Find where the given text appears and provide that cell's center as [x, y] coordinate. 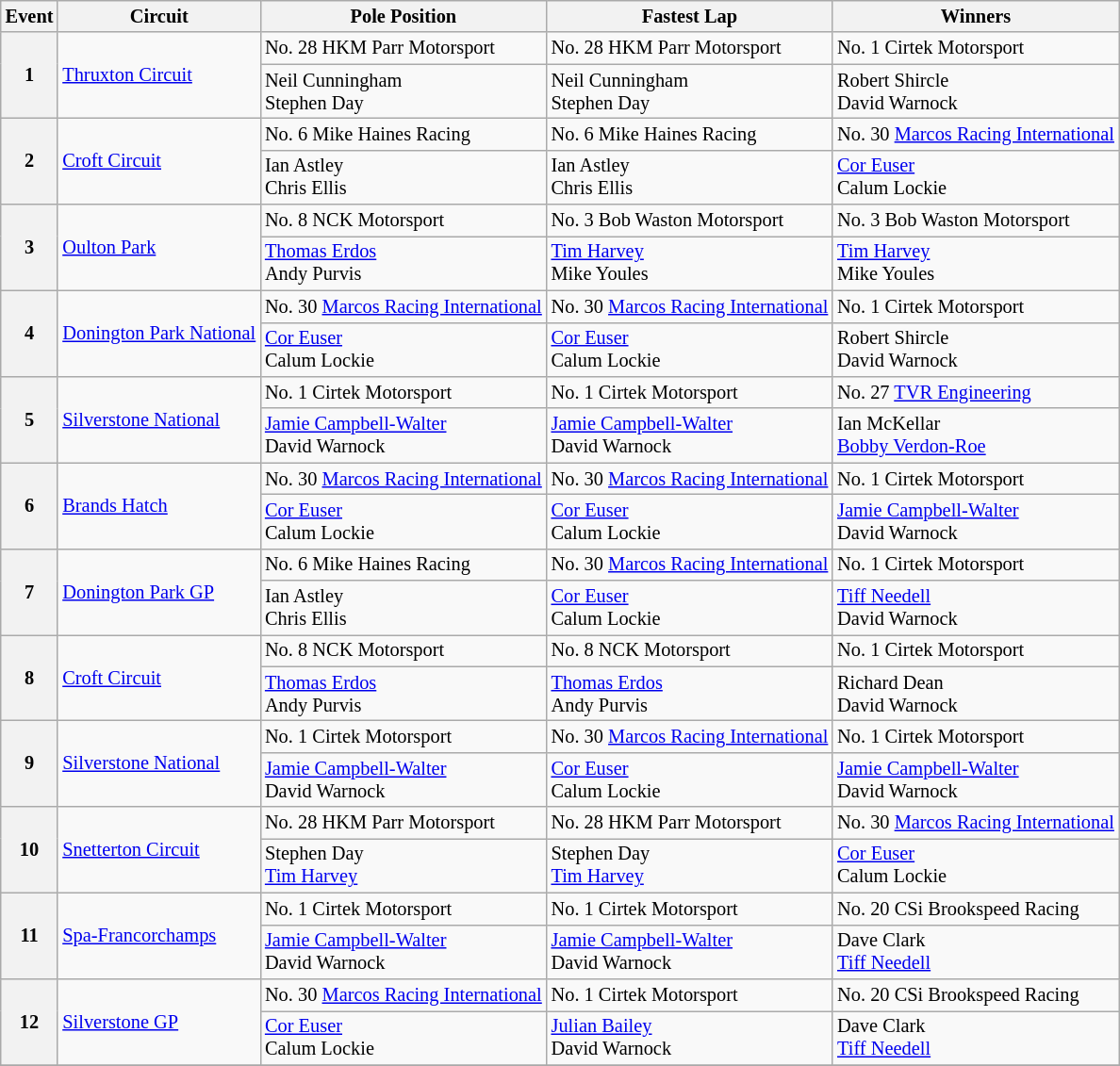
11 [30, 935]
Winners [976, 16]
8 [30, 677]
No. 27 TVR Engineering [976, 392]
Richard Dean David Warnock [976, 694]
4 [30, 334]
Donington Park National [158, 334]
Snetterton Circuit [158, 850]
3 [30, 247]
9 [30, 763]
Silverstone GP [158, 1022]
10 [30, 850]
1 [30, 75]
Thruxton Circuit [158, 75]
Julian Bailey David Warnock [690, 1038]
Tiff Needell David Warnock [976, 608]
Circuit [158, 16]
Brands Hatch [158, 505]
Event [30, 16]
12 [30, 1022]
7 [30, 592]
Fastest Lap [690, 16]
Donington Park GP [158, 592]
2 [30, 160]
6 [30, 505]
5 [30, 418]
Spa-Francorchamps [158, 935]
Pole Position [404, 16]
Oulton Park [158, 247]
Ian McKellar Bobby Verdon-Roe [976, 435]
